Extract the [x, y] coordinate from the center of the cell holding the provided text.  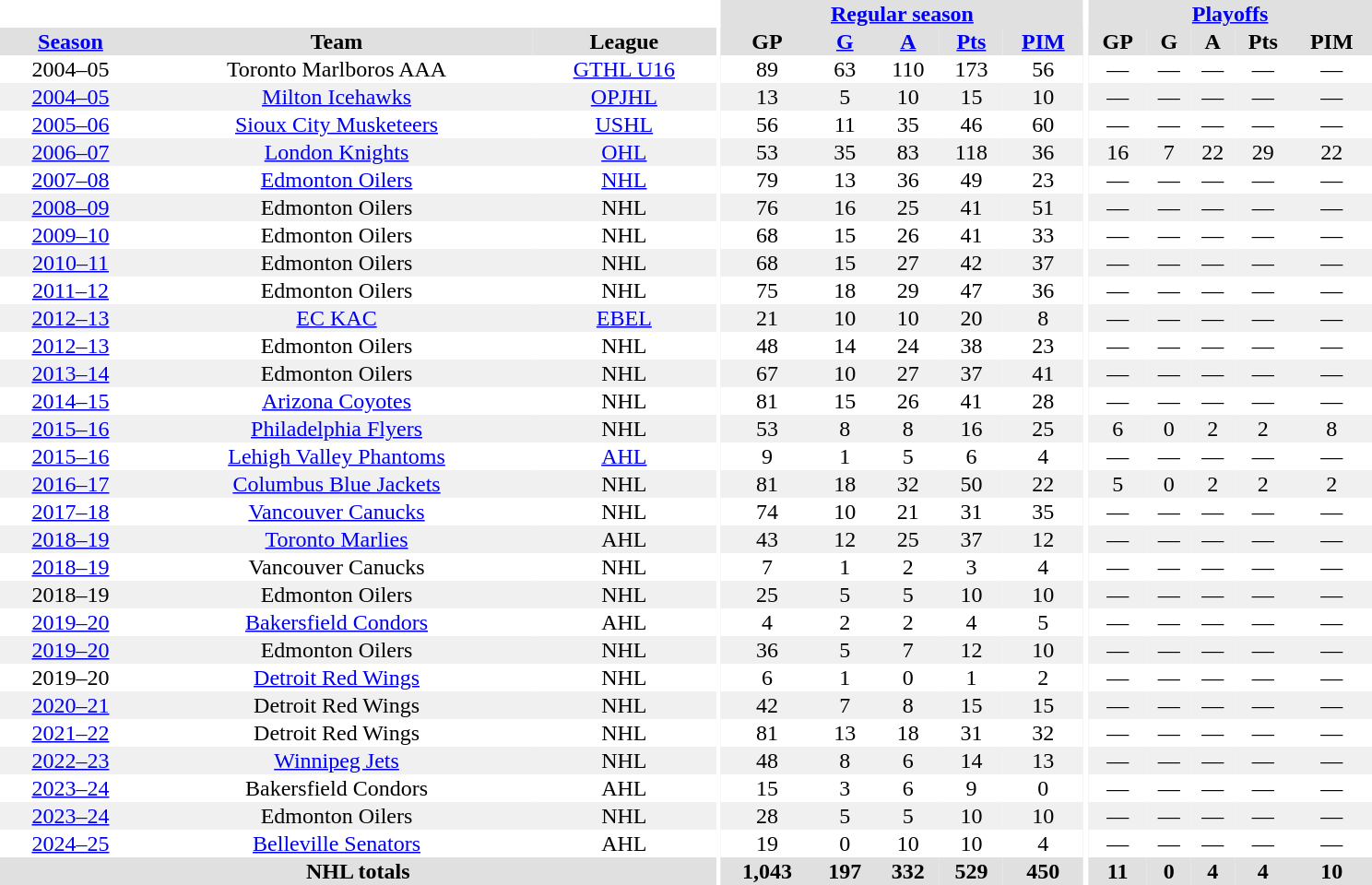
London Knights [337, 152]
Toronto Marlboros AAA [337, 69]
2006–07 [70, 152]
Arizona Coyotes [337, 401]
EC KAC [337, 318]
OPJHL [623, 97]
Belleville Senators [337, 844]
2009–10 [70, 235]
Playoffs [1230, 14]
118 [972, 152]
33 [1044, 235]
110 [909, 69]
League [623, 41]
43 [767, 539]
50 [972, 484]
197 [845, 871]
38 [972, 346]
Toronto Marlies [337, 539]
2013–14 [70, 373]
2014–15 [70, 401]
173 [972, 69]
Regular season [902, 14]
Team [337, 41]
NHL totals [358, 871]
Winnipeg Jets [337, 761]
2020–21 [70, 705]
Sioux City Musketeers [337, 124]
2022–23 [70, 761]
76 [767, 207]
Milton Icehawks [337, 97]
2021–22 [70, 733]
49 [972, 180]
63 [845, 69]
83 [909, 152]
USHL [623, 124]
1,043 [767, 871]
60 [1044, 124]
2005–06 [70, 124]
51 [1044, 207]
79 [767, 180]
Season [70, 41]
67 [767, 373]
450 [1044, 871]
2016–17 [70, 484]
24 [909, 346]
20 [972, 318]
75 [767, 290]
47 [972, 290]
GTHL U16 [623, 69]
2010–11 [70, 263]
2017–18 [70, 512]
89 [767, 69]
529 [972, 871]
332 [909, 871]
2008–09 [70, 207]
74 [767, 512]
EBEL [623, 318]
Lehigh Valley Phantoms [337, 456]
2007–08 [70, 180]
2011–12 [70, 290]
OHL [623, 152]
2024–25 [70, 844]
Columbus Blue Jackets [337, 484]
Philadelphia Flyers [337, 429]
46 [972, 124]
19 [767, 844]
